Locate the cell with the specified text and output its (x, y) center coordinate. 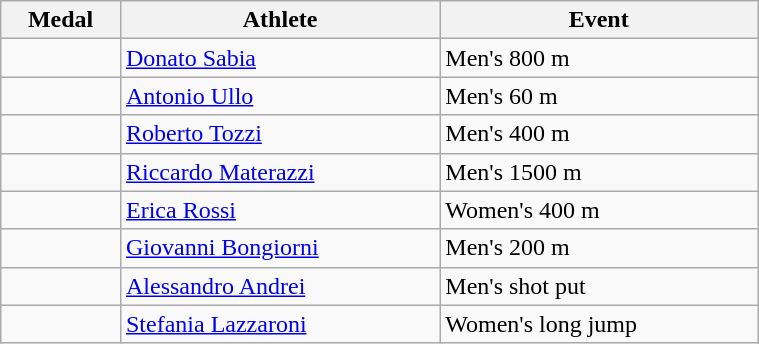
Men's 60 m (599, 96)
Men's shot put (599, 286)
Event (599, 20)
Roberto Tozzi (280, 134)
Erica Rossi (280, 210)
Women's long jump (599, 324)
Men's 1500 m (599, 172)
Donato Sabia (280, 58)
Riccardo Materazzi (280, 172)
Alessandro Andrei (280, 286)
Medal (61, 20)
Men's 200 m (599, 248)
Men's 800 m (599, 58)
Men's 400 m (599, 134)
Giovanni Bongiorni (280, 248)
Antonio Ullo (280, 96)
Stefania Lazzaroni (280, 324)
Athlete (280, 20)
Women's 400 m (599, 210)
